Pinpoint the cell where the given text exists, returning its [X, Y] midpoint coordinate. 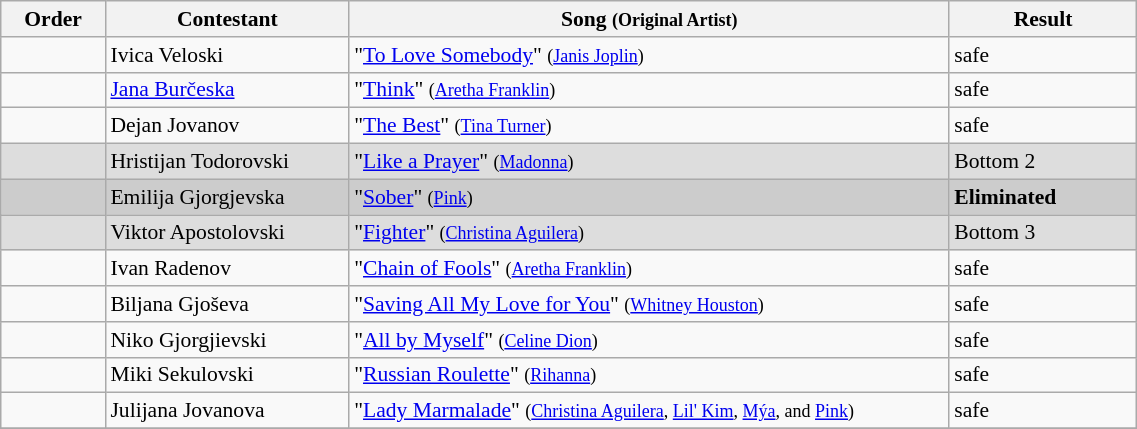
Result [1043, 19]
Julijana Jovanova [227, 411]
Ivica Veloski [227, 55]
Niko Gjorgjievski [227, 340]
Song (Original Artist) [649, 19]
Viktor Apostolovski [227, 233]
"The Best" (Tina Turner) [649, 126]
"All by Myself" (Celine Dion) [649, 340]
"Saving All My Love for You" (Whitney Houston) [649, 304]
"Sober" (Pink) [649, 197]
Emilija Gjorgjevska [227, 197]
"Fighter" (Christina Aguilera) [649, 233]
"Lady Marmalade" (Christina Aguilera, Lil' Kim, Mýa, and Pink) [649, 411]
"Russian Roulette" (Rihanna) [649, 375]
Eliminated [1043, 197]
Contestant [227, 19]
Ivan Radenov [227, 269]
"Chain of Fools" (Aretha Franklin) [649, 269]
"Think" (Aretha Franklin) [649, 90]
Bottom 3 [1043, 233]
Biljana Gjoševa [227, 304]
Dejan Jovanov [227, 126]
Order [54, 19]
Bottom 2 [1043, 162]
Miki Sekulovski [227, 375]
"Like a Prayer" (Madonna) [649, 162]
"To Love Somebody" (Janis Joplin) [649, 55]
Hristijan Todorovski [227, 162]
Jana Burčeska [227, 90]
